Detect which cell encompasses the target text, then output its (x, y) center coordinate. 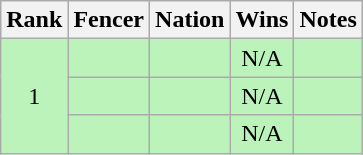
Nation (190, 20)
Notes (328, 20)
Wins (262, 20)
Fencer (109, 20)
1 (34, 96)
Rank (34, 20)
